Identify which cell holds the provided text, then report its (x, y) central coordinate. 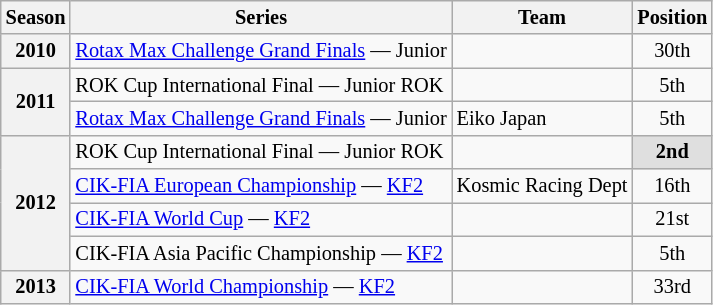
Position (672, 17)
CIK-FIA European Championship — KF2 (260, 186)
33rd (672, 287)
Season (36, 17)
CIK-FIA World Cup — KF2 (260, 219)
2011 (36, 102)
Series (260, 17)
CIK-FIA World Championship — KF2 (260, 287)
16th (672, 186)
2012 (36, 202)
30th (672, 51)
2013 (36, 287)
Kosmic Racing Dept (542, 186)
Team (542, 17)
2010 (36, 51)
CIK-FIA Asia Pacific Championship — KF2 (260, 253)
Eiko Japan (542, 118)
21st (672, 219)
2nd (672, 152)
